Return the [x, y] coordinate for the center point of the cell that contains the specified text.  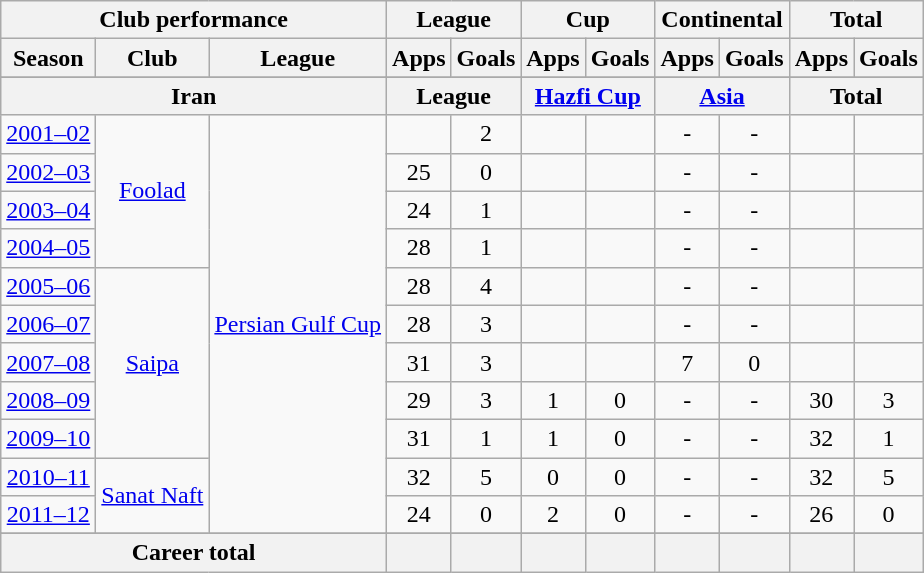
2009–10 [48, 438]
4 [486, 286]
Career total [194, 553]
Iran [194, 96]
Persian Gulf Cup [298, 324]
Continental [722, 20]
2011–12 [48, 515]
2006–07 [48, 324]
2003–04 [48, 210]
26 [821, 515]
Saipa [152, 362]
7 [687, 362]
Club [152, 58]
29 [419, 400]
Cup [588, 20]
2008–09 [48, 400]
2002–03 [48, 172]
2004–05 [48, 248]
30 [821, 400]
Asia [722, 96]
Season [48, 58]
Hazfi Cup [588, 96]
Club performance [194, 20]
Sanat Naft [152, 496]
2007–08 [48, 362]
2001–02 [48, 134]
2005–06 [48, 286]
Foolad [152, 191]
25 [419, 172]
2010–11 [48, 477]
